Pinpoint the cell where the given text exists, returning its (x, y) midpoint coordinate. 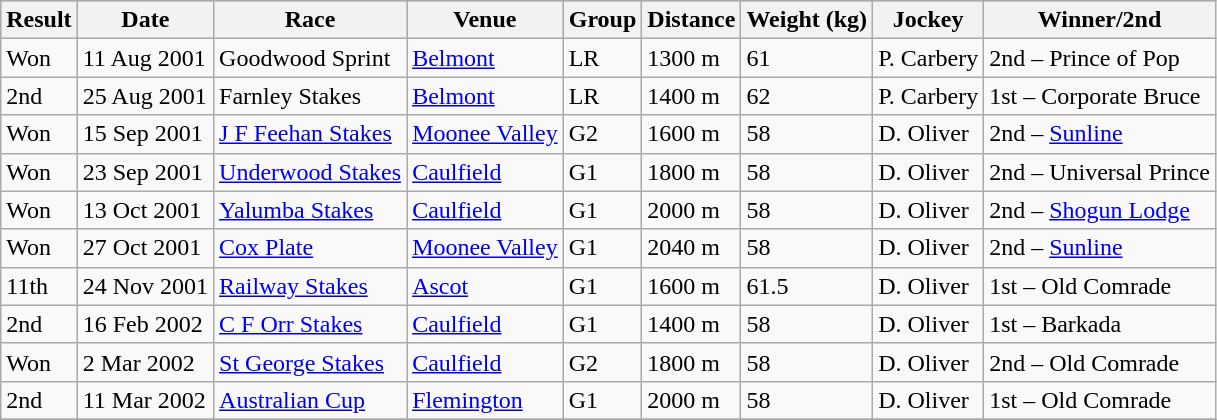
Flemington (486, 400)
Venue (486, 20)
St George Stakes (310, 362)
62 (807, 96)
61.5 (807, 286)
11th (39, 286)
1300 m (692, 58)
Farnley Stakes (310, 96)
13 Oct 2001 (145, 210)
Group (602, 20)
Ascot (486, 286)
23 Sep 2001 (145, 172)
2nd – Old Comrade (1100, 362)
2nd – Shogun Lodge (1100, 210)
1st – Corporate Bruce (1100, 96)
27 Oct 2001 (145, 248)
24 Nov 2001 (145, 286)
11 Mar 2002 (145, 400)
16 Feb 2002 (145, 324)
2nd – Universal Prince (1100, 172)
Distance (692, 20)
Weight (kg) (807, 20)
Winner/2nd (1100, 20)
15 Sep 2001 (145, 134)
11 Aug 2001 (145, 58)
Yalumba Stakes (310, 210)
25 Aug 2001 (145, 96)
J F Feehan Stakes (310, 134)
Australian Cup (310, 400)
2nd – Prince of Pop (1100, 58)
2040 m (692, 248)
1st – Barkada (1100, 324)
2 Mar 2002 (145, 362)
Underwood Stakes (310, 172)
Goodwood Sprint (310, 58)
Result (39, 20)
C F Orr Stakes (310, 324)
Race (310, 20)
Cox Plate (310, 248)
Railway Stakes (310, 286)
Jockey (928, 20)
61 (807, 58)
Date (145, 20)
